Extract the (x, y) coordinate from the center of the cell holding the provided text.  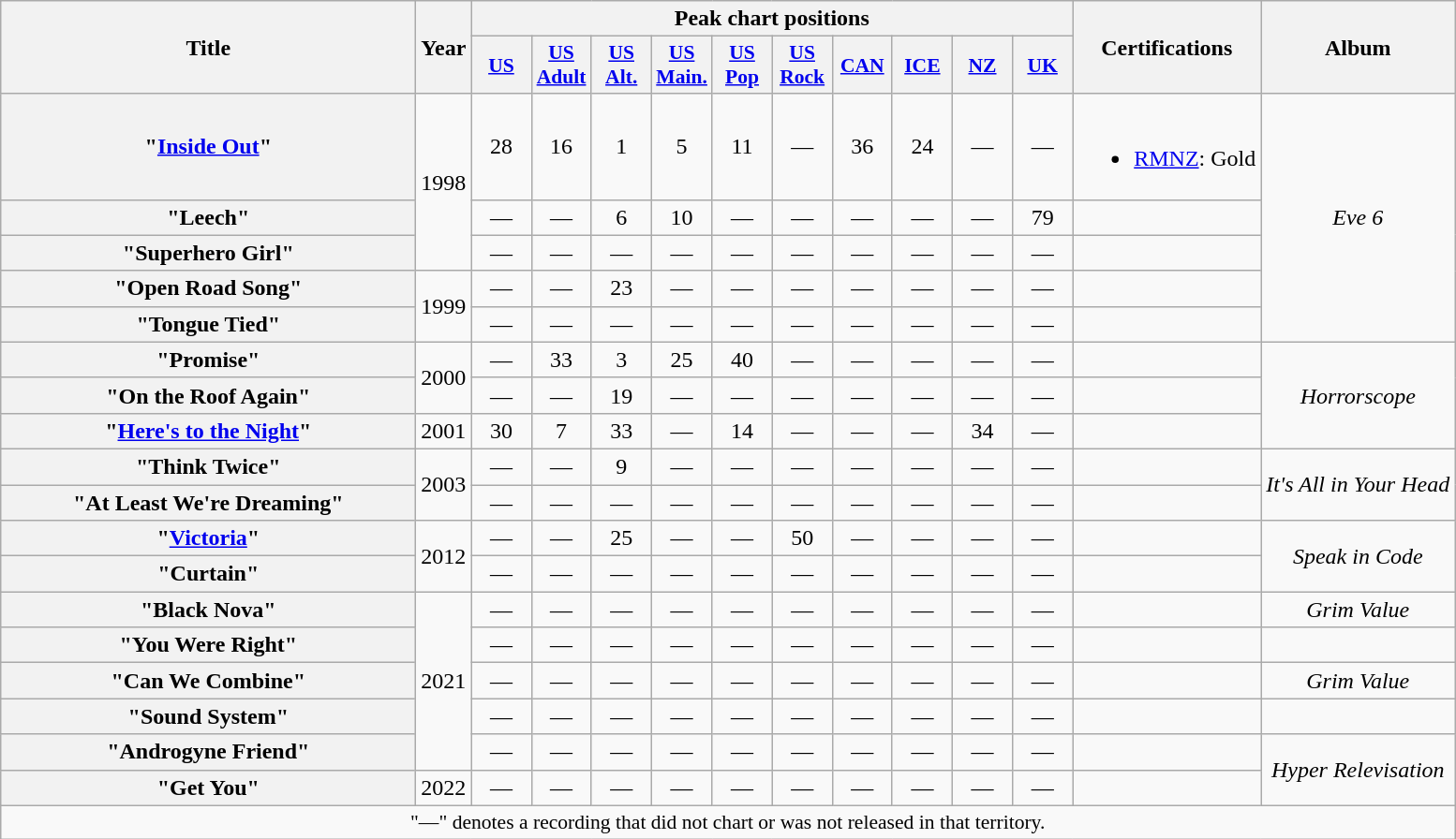
3 (621, 360)
"Get You" (208, 787)
UK (1043, 66)
Year (444, 47)
RMNZ: Gold (1167, 146)
1999 (444, 306)
Title (208, 47)
30 (501, 431)
10 (682, 217)
USRock (802, 66)
"Victoria" (208, 538)
"Sound System" (208, 716)
2001 (444, 431)
2000 (444, 377)
50 (802, 538)
Hyper Relevisation (1359, 770)
USPop (742, 66)
1998 (444, 182)
1 (621, 146)
9 (621, 466)
34 (982, 431)
USAlt. (621, 66)
Certifications (1167, 47)
2022 (444, 787)
2012 (444, 556)
US Adult (561, 66)
"Leech" (208, 217)
14 (742, 431)
"You Were Right" (208, 645)
28 (501, 146)
Eve 6 (1359, 217)
5 (682, 146)
"Think Twice" (208, 466)
USMain. (682, 66)
"—" denotes a recording that did not chart or was not released in that territory. (728, 822)
Peak chart positions (772, 19)
19 (621, 395)
It's All in Your Head (1359, 484)
"Can We Combine" (208, 681)
24 (922, 146)
7 (561, 431)
2021 (444, 681)
"Inside Out" (208, 146)
"On the Roof Again" (208, 395)
CAN (862, 66)
"At Least We're Dreaming" (208, 503)
40 (742, 360)
23 (621, 288)
NZ (982, 66)
"Superhero Girl" (208, 253)
2003 (444, 484)
"Here's to the Night" (208, 431)
Album (1359, 47)
ICE (922, 66)
Speak in Code (1359, 556)
"Tongue Tied" (208, 324)
US (501, 66)
16 (561, 146)
"Androgyne Friend" (208, 752)
36 (862, 146)
11 (742, 146)
6 (621, 217)
79 (1043, 217)
Horrorscope (1359, 395)
"Black Nova" (208, 610)
"Open Road Song" (208, 288)
"Curtain" (208, 574)
"Promise" (208, 360)
